Extract the (x, y) coordinate from the center of the cell holding the provided text.  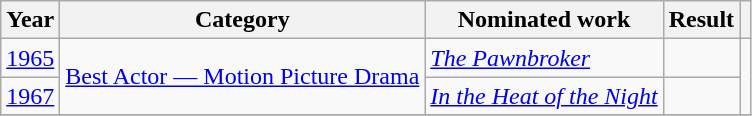
1967 (30, 96)
Nominated work (544, 20)
The Pawnbroker (544, 58)
Category (242, 20)
Result (701, 20)
Year (30, 20)
Best Actor — Motion Picture Drama (242, 77)
1965 (30, 58)
In the Heat of the Night (544, 96)
